From the cell containing the given text, extract its center point as (X, Y) coordinate. 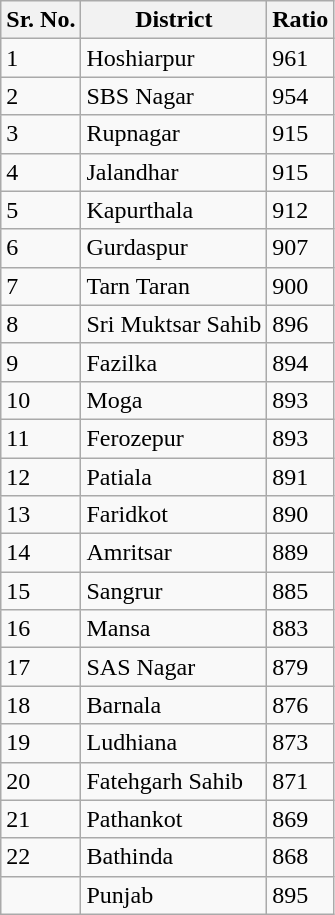
Hoshiarpur (174, 58)
7 (41, 286)
SAS Nagar (174, 667)
Mansa (174, 629)
Pathankot (174, 819)
900 (300, 286)
894 (300, 362)
Amritsar (174, 553)
9 (41, 362)
Moga (174, 400)
Patiala (174, 477)
4 (41, 172)
Fazilka (174, 362)
8 (41, 324)
20 (41, 781)
Ferozepur (174, 438)
Bathinda (174, 857)
885 (300, 591)
876 (300, 705)
SBS Nagar (174, 96)
Kapurthala (174, 210)
879 (300, 667)
Ratio (300, 20)
895 (300, 895)
5 (41, 210)
11 (41, 438)
14 (41, 553)
21 (41, 819)
Barnala (174, 705)
12 (41, 477)
Jalandhar (174, 172)
Fatehgarh Sahib (174, 781)
19 (41, 743)
15 (41, 591)
Sri Muktsar Sahib (174, 324)
869 (300, 819)
Rupnagar (174, 134)
6 (41, 248)
912 (300, 210)
954 (300, 96)
Ludhiana (174, 743)
871 (300, 781)
13 (41, 515)
1 (41, 58)
18 (41, 705)
Faridkot (174, 515)
22 (41, 857)
890 (300, 515)
868 (300, 857)
889 (300, 553)
District (174, 20)
896 (300, 324)
891 (300, 477)
3 (41, 134)
Tarn Taran (174, 286)
17 (41, 667)
961 (300, 58)
Sr. No. (41, 20)
16 (41, 629)
907 (300, 248)
883 (300, 629)
Sangrur (174, 591)
Gurdaspur (174, 248)
873 (300, 743)
10 (41, 400)
2 (41, 96)
Punjab (174, 895)
